Find where the given text appears and provide that cell's center as (X, Y) coordinate. 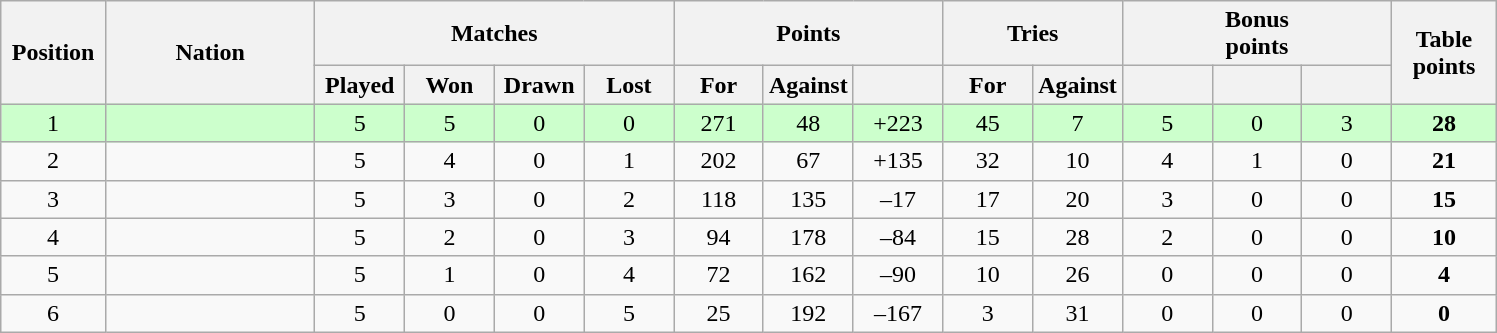
Won (450, 85)
–90 (898, 275)
Matches (494, 34)
+135 (898, 161)
6 (54, 313)
192 (808, 313)
Bonuspoints (1256, 34)
31 (1078, 313)
20 (1078, 199)
45 (988, 123)
Tablepoints (1444, 52)
178 (808, 237)
135 (808, 199)
Position (54, 52)
118 (719, 199)
–84 (898, 237)
94 (719, 237)
25 (719, 313)
Nation (210, 52)
17 (988, 199)
32 (988, 161)
Drawn (539, 85)
271 (719, 123)
67 (808, 161)
+223 (898, 123)
21 (1444, 161)
Played (360, 85)
72 (719, 275)
162 (808, 275)
–17 (898, 199)
7 (1078, 123)
Tries (1032, 34)
202 (719, 161)
Lost (629, 85)
26 (1078, 275)
Points (808, 34)
48 (808, 123)
–167 (898, 313)
